Output the [X, Y] coordinate of the center of the cell containing the given text.  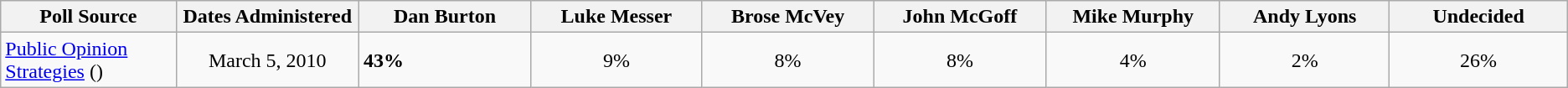
John McGoff [960, 17]
Brose McVey [787, 17]
Public Opinion Strategies () [89, 60]
Poll Source [89, 17]
4% [1132, 60]
Dates Administered [268, 17]
Mike Murphy [1132, 17]
Luke Messer [616, 17]
March 5, 2010 [268, 60]
9% [616, 60]
43% [446, 60]
Dan Burton [446, 17]
26% [1478, 60]
Undecided [1478, 17]
Andy Lyons [1304, 17]
2% [1304, 60]
